Capture the cell that displays the provided text and extract its [X, Y] central coordinate. 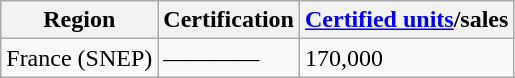
Region [80, 20]
France (SNEP) [80, 58]
Certified units/sales [406, 20]
170,000 [406, 58]
Certification [229, 20]
———— [229, 58]
